Output the [X, Y] coordinate of the center of the cell containing the given text.  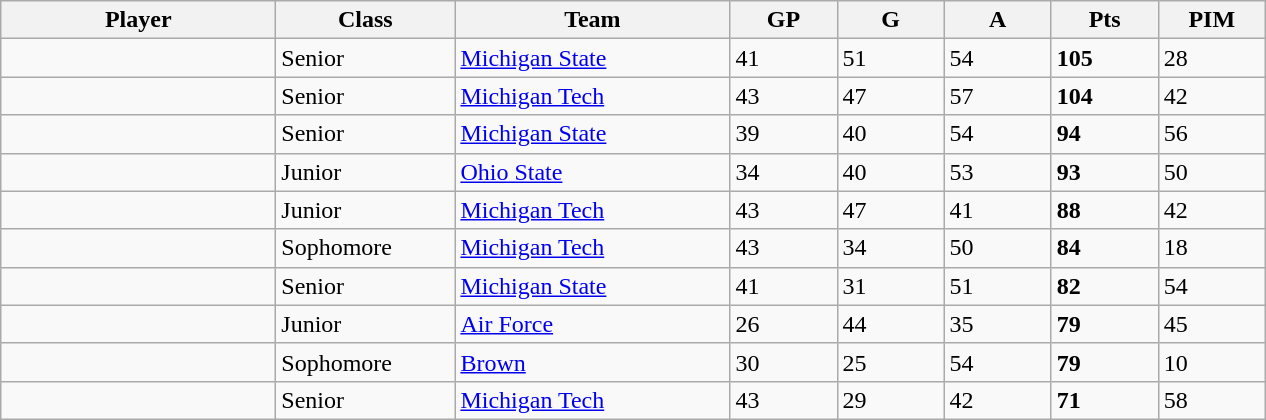
A [998, 20]
53 [998, 172]
Team [592, 20]
26 [784, 324]
31 [890, 286]
29 [890, 400]
Ohio State [592, 172]
105 [1104, 58]
GP [784, 20]
Pts [1104, 20]
84 [1104, 248]
93 [1104, 172]
45 [1212, 324]
35 [998, 324]
30 [784, 362]
58 [1212, 400]
Player [138, 20]
104 [1104, 96]
10 [1212, 362]
71 [1104, 400]
Brown [592, 362]
56 [1212, 134]
28 [1212, 58]
44 [890, 324]
18 [1212, 248]
94 [1104, 134]
39 [784, 134]
25 [890, 362]
57 [998, 96]
Air Force [592, 324]
PIM [1212, 20]
G [890, 20]
82 [1104, 286]
Class [366, 20]
88 [1104, 210]
